Provide the (X, Y) coordinate of the cell's center where the given text is located.  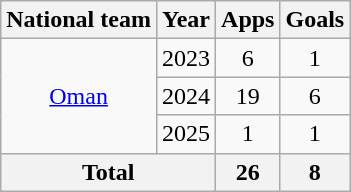
8 (315, 172)
Total (108, 172)
26 (248, 172)
2024 (186, 96)
19 (248, 96)
National team (79, 20)
Goals (315, 20)
Apps (248, 20)
2023 (186, 58)
Year (186, 20)
2025 (186, 134)
Oman (79, 96)
